From the cell containing the given text, extract its center point as [x, y] coordinate. 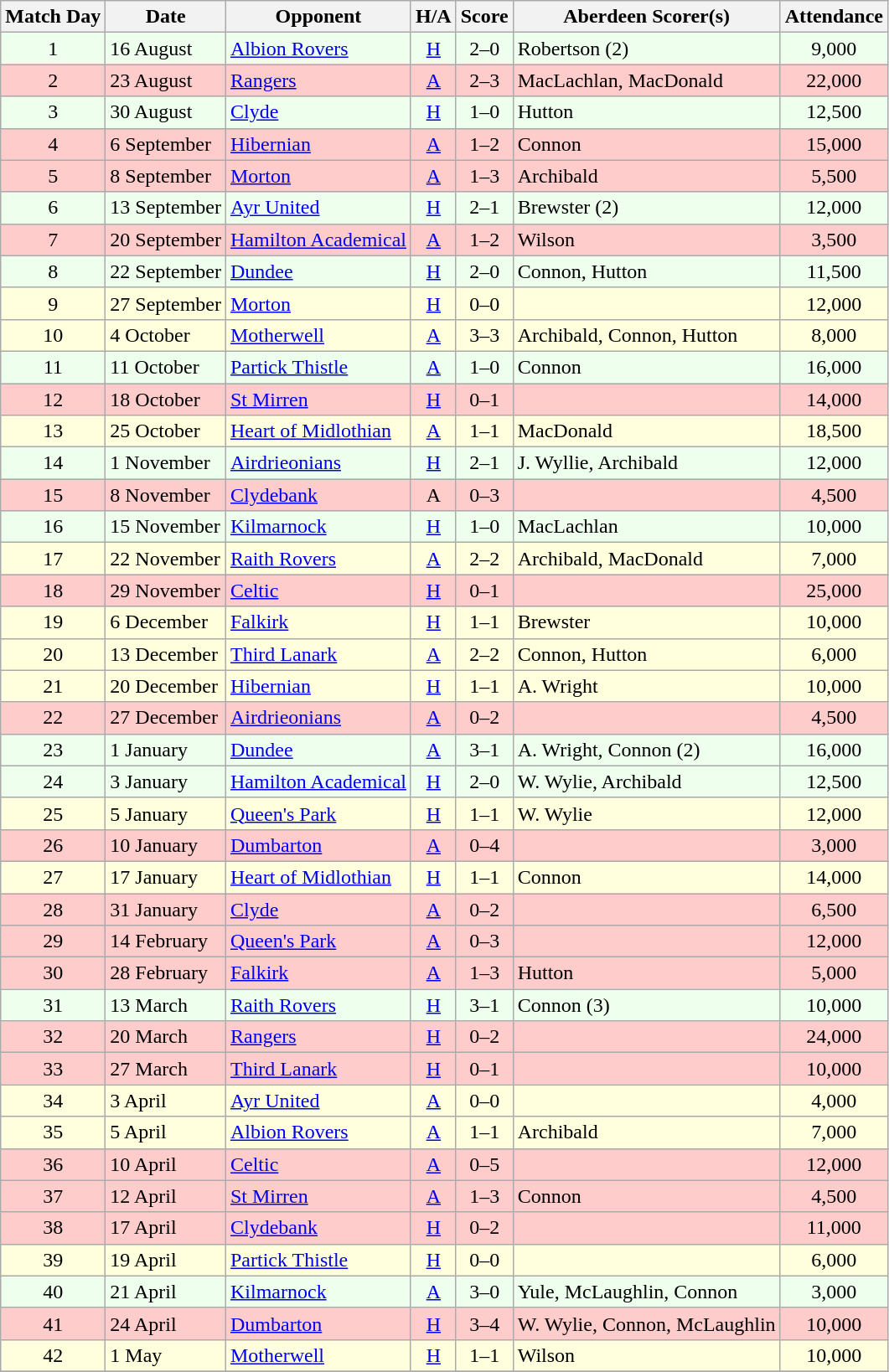
22 [54, 718]
24,000 [834, 1037]
3 [54, 112]
W. Wylie [647, 813]
16 August [166, 49]
Aberdeen Scorer(s) [647, 17]
17 January [166, 877]
20 March [166, 1037]
10 [54, 335]
6 [54, 208]
29 November [166, 591]
3–3 [484, 335]
13 March [166, 1005]
25 October [166, 431]
Yule, McLaughlin, Connon [647, 1292]
20 December [166, 686]
Brewster [647, 622]
1 November [166, 463]
2 [54, 80]
Archibald, Connon, Hutton [647, 335]
31 [54, 1005]
38 [54, 1228]
Opponent [318, 17]
A. Wright, Connon (2) [647, 750]
23 [54, 750]
W. Wylie, Connon, McLaughlin [647, 1323]
3–0 [484, 1292]
18,500 [834, 431]
30 [54, 973]
J. Wyllie, Archibald [647, 463]
27 [54, 877]
0–5 [484, 1164]
14 [54, 463]
1 May [166, 1355]
10 January [166, 845]
18 October [166, 400]
10 April [166, 1164]
42 [54, 1355]
25 [54, 813]
7 [54, 240]
MacLachlan, MacDonald [647, 80]
19 [54, 622]
Score [484, 17]
20 September [166, 240]
13 December [166, 654]
Match Day [54, 17]
21 April [166, 1292]
31 January [166, 909]
Robertson (2) [647, 49]
6,500 [834, 909]
8 November [166, 495]
Archibald, MacDonald [647, 559]
27 December [166, 718]
8 [54, 271]
11 October [166, 367]
34 [54, 1101]
MacLachlan [647, 527]
3,500 [834, 240]
Connon (3) [647, 1005]
15,000 [834, 144]
8 September [166, 176]
13 September [166, 208]
21 [54, 686]
39 [54, 1260]
8,000 [834, 335]
37 [54, 1196]
35 [54, 1132]
4 [54, 144]
17 April [166, 1228]
17 [54, 559]
6 September [166, 144]
1 [54, 49]
9,000 [834, 49]
29 [54, 941]
9 [54, 303]
30 August [166, 112]
3 April [166, 1101]
4 October [166, 335]
32 [54, 1037]
28 [54, 909]
24 April [166, 1323]
12 April [166, 1196]
5 [54, 176]
12 [54, 400]
22,000 [834, 80]
33 [54, 1069]
5,500 [834, 176]
3 January [166, 781]
15 November [166, 527]
18 [54, 591]
24 [54, 781]
36 [54, 1164]
Date [166, 17]
Brewster (2) [647, 208]
3–4 [484, 1323]
6 December [166, 622]
W. Wylie, Archibald [647, 781]
Attendance [834, 17]
22 November [166, 559]
19 April [166, 1260]
27 March [166, 1069]
A. Wright [647, 686]
4,000 [834, 1101]
26 [54, 845]
MacDonald [647, 431]
13 [54, 431]
28 February [166, 973]
2–3 [484, 80]
27 September [166, 303]
16 [54, 527]
40 [54, 1292]
5 January [166, 813]
5 April [166, 1132]
0–4 [484, 845]
11 [54, 367]
25,000 [834, 591]
15 [54, 495]
11,500 [834, 271]
11,000 [834, 1228]
H/A [433, 17]
5,000 [834, 973]
41 [54, 1323]
1 January [166, 750]
22 September [166, 271]
14 February [166, 941]
20 [54, 654]
23 August [166, 80]
